Search for the cell housing the specified text and yield its (X, Y) center coordinate. 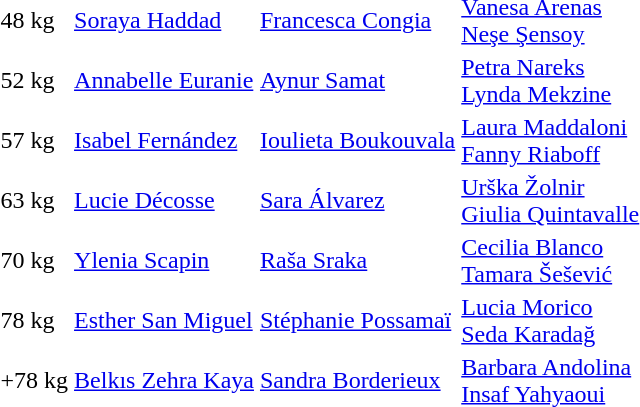
Raša Sraka (357, 260)
Stéphanie Possamaï (357, 320)
Lucie Décosse (164, 200)
Ioulieta Boukouvala (357, 140)
Isabel Fernández (164, 140)
Aynur Samat (357, 80)
Esther San Miguel (164, 320)
Sara Álvarez (357, 200)
Annabelle Euranie (164, 80)
Ylenia Scapin (164, 260)
